Locate the cell with the specified text and output its (x, y) center coordinate. 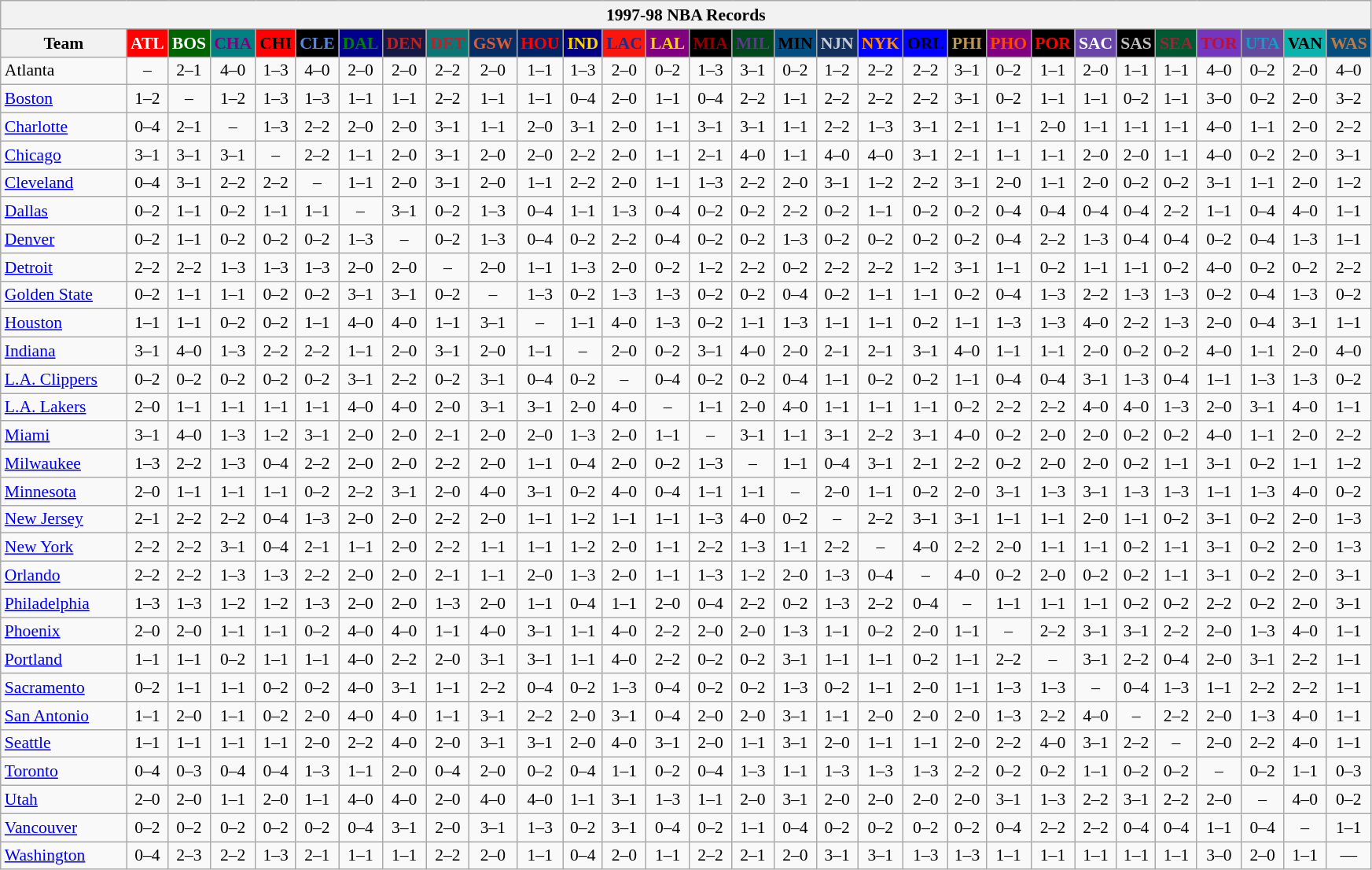
1997-98 NBA Records (686, 15)
HOU (539, 43)
TOR (1219, 43)
Charlotte (64, 127)
LAL (668, 43)
CLE (318, 43)
New York (64, 547)
Dallas (64, 212)
SAC (1096, 43)
Minnesota (64, 492)
Golden State (64, 295)
Team (64, 43)
2–3 (189, 856)
Philadelphia (64, 603)
LAC (624, 43)
MIN (795, 43)
CHA (233, 43)
L.A. Clippers (64, 379)
NYK (881, 43)
PHI (967, 43)
Sacramento (64, 688)
SAS (1136, 43)
Houston (64, 323)
— (1349, 856)
VAN (1305, 43)
Orlando (64, 576)
DAL (361, 43)
POR (1053, 43)
Vancouver (64, 828)
Portland (64, 660)
Cleveland (64, 183)
Milwaukee (64, 463)
SEA (1176, 43)
Toronto (64, 772)
WAS (1349, 43)
MIL (753, 43)
DET (448, 43)
3–2 (1349, 99)
CHI (275, 43)
Indiana (64, 352)
San Antonio (64, 716)
BOS (189, 43)
IND (583, 43)
ATL (148, 43)
PHO (1008, 43)
NJN (837, 43)
Phoenix (64, 632)
Boston (64, 99)
UTA (1263, 43)
MIA (710, 43)
Utah (64, 800)
Miami (64, 436)
Seattle (64, 743)
Chicago (64, 155)
Washington (64, 856)
DEN (404, 43)
ORL (926, 43)
GSW (494, 43)
L.A. Lakers (64, 407)
Denver (64, 239)
Atlanta (64, 71)
New Jersey (64, 519)
Detroit (64, 267)
